Capture the cell that displays the provided text and extract its (x, y) central coordinate. 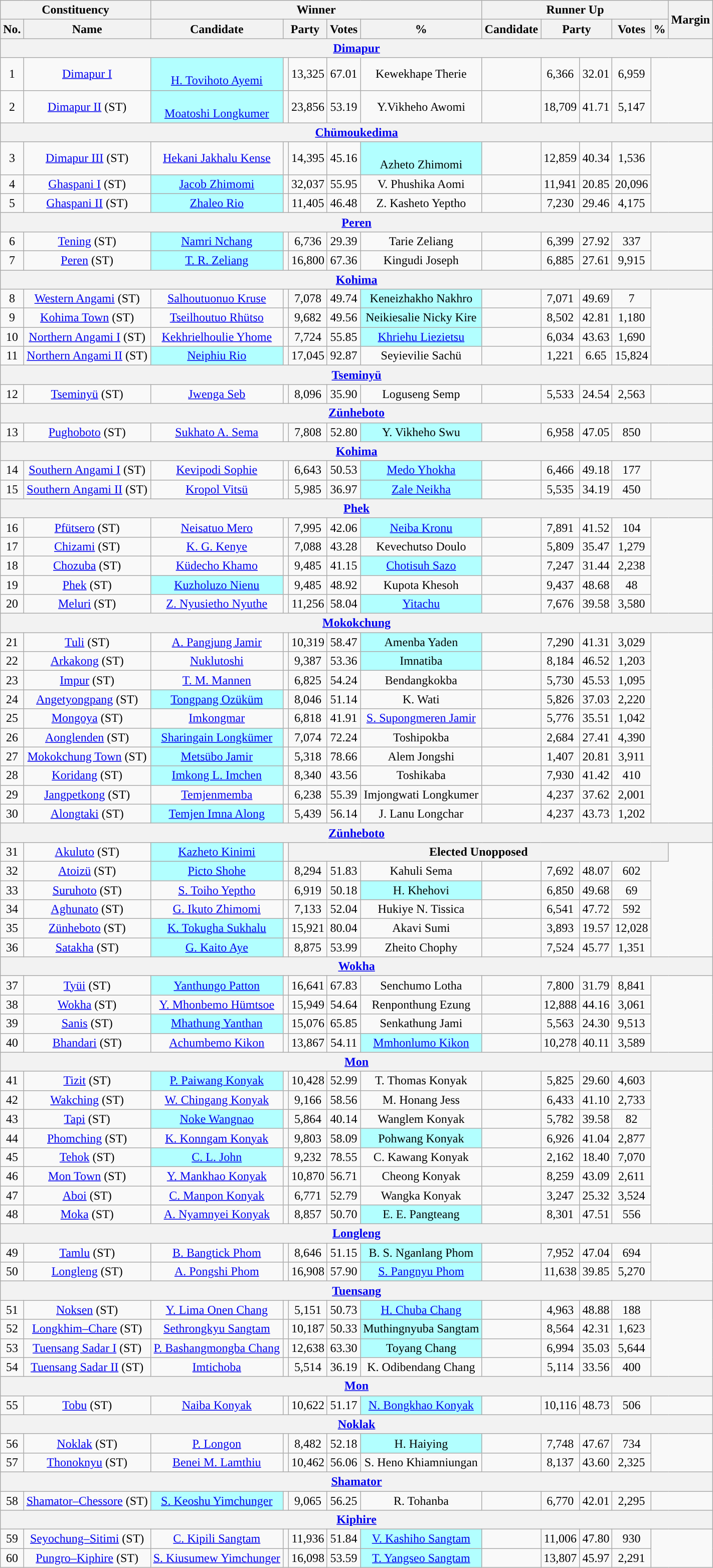
P. Bashangmongba Chang (217, 1348)
Azheto Zhimomi (421, 158)
29 (12, 795)
14,395 (308, 158)
Angetyongpang (ST) (87, 699)
Dimapur (357, 48)
1,180 (632, 318)
2,291 (632, 1558)
7,133 (308, 909)
V. Kashiho Sangtam (421, 1539)
Tyüi (ST) (87, 986)
E. E. Pangteang (421, 1215)
40.14 (343, 1119)
Noklak (ST) (87, 1443)
13,807 (561, 1558)
43 (12, 1119)
47.51 (596, 1215)
7,071 (561, 299)
4,390 (632, 737)
50.18 (343, 890)
Pughoboto (ST) (87, 432)
Tobu (ST) (87, 1405)
46.48 (343, 203)
56.71 (343, 1176)
6,541 (561, 909)
6,958 (561, 432)
Wakching (ST) (87, 1100)
11,006 (561, 1539)
49.68 (596, 890)
M. Honang Jess (421, 1100)
57 (12, 1462)
Mon Town (ST) (87, 1176)
Loguseng Semp (421, 394)
12,638 (308, 1348)
Kahuli Sema (421, 871)
9,387 (308, 661)
31.79 (596, 986)
43.09 (596, 1176)
7,952 (561, 1253)
Moka (ST) (87, 1215)
6,994 (561, 1348)
12,888 (561, 1005)
9,065 (308, 1500)
Meluri (ST) (87, 604)
36 (12, 947)
37.62 (596, 795)
23,856 (308, 106)
Mmhonlumo Kikon (421, 1043)
44.16 (596, 1005)
49.18 (596, 470)
43.56 (343, 775)
Zale Neikha (421, 489)
20.81 (596, 756)
38 (12, 1005)
Name (87, 29)
41.42 (596, 775)
Naiba Konyak (217, 1405)
2,611 (632, 1176)
T. R. Zeliang (217, 260)
60 (12, 1558)
7,088 (308, 546)
45.16 (343, 158)
35.47 (596, 546)
4 (12, 184)
49.69 (596, 299)
Picto Shohe (217, 871)
1,279 (632, 546)
8,564 (561, 1329)
S. Pangnyu Phom (421, 1272)
T. Thomas Konyak (421, 1081)
Neisatuo Mero (217, 527)
24.54 (596, 394)
Y. Mankhao Konyak (217, 1176)
10,428 (308, 1081)
55.85 (343, 337)
8,184 (561, 661)
52.18 (343, 1443)
65.85 (343, 1024)
36.19 (343, 1367)
37.03 (596, 699)
A. Nyamnyei Konyak (217, 1215)
Peren (357, 222)
3,029 (632, 642)
6,818 (308, 718)
50.70 (343, 1215)
18.40 (596, 1157)
51.84 (343, 1539)
55.39 (343, 795)
46 (12, 1176)
T. M. Mannen (217, 680)
Imkong L. Imchen (217, 775)
C. Manpon Konyak (217, 1196)
Pfütsero (ST) (87, 527)
Kekhrielhoulie Yhome (217, 337)
48.88 (596, 1310)
C. L. John (217, 1157)
45.53 (596, 680)
6,825 (308, 680)
6.65 (596, 356)
Phomching (ST) (87, 1138)
Y. Mhonbemo Hümtsoe (217, 1005)
32,037 (308, 184)
59 (12, 1539)
Tuli (ST) (87, 642)
9 (12, 318)
C. Kawang Konyak (421, 1157)
31 (12, 852)
41.04 (596, 1138)
25.32 (596, 1196)
3,893 (561, 928)
6,919 (308, 890)
Wokha (ST) (87, 1005)
47.72 (596, 909)
Phek (ST) (87, 585)
Peren (ST) (87, 260)
Northern Angami II (ST) (87, 356)
56.06 (343, 1462)
10,870 (308, 1176)
B. Bangtick Phom (217, 1253)
9,803 (308, 1138)
72.24 (343, 737)
35.03 (596, 1348)
Dimapur I (87, 74)
Amenba Yaden (421, 642)
11 (12, 356)
41.71 (596, 106)
54.11 (343, 1043)
49.56 (343, 318)
Tseminyü (357, 375)
35 (12, 928)
24 (12, 699)
Namri Nchang (217, 241)
Y. Vikheho Swu (421, 432)
K. Odibendang Chang (421, 1367)
1,042 (632, 718)
10,278 (561, 1043)
7,800 (561, 986)
34.19 (596, 489)
8,340 (308, 775)
S. Supongmeren Jamir (421, 718)
Tehok (ST) (87, 1157)
29.60 (596, 1081)
Tuensang Sadar II (ST) (87, 1367)
Zhaleo Rio (217, 203)
11,405 (308, 203)
W. Chingang Konyak (217, 1100)
2,325 (632, 1462)
Toyang Chang (421, 1348)
28 (12, 775)
2,563 (632, 394)
48.68 (596, 585)
43.73 (596, 814)
7,995 (308, 527)
58.47 (343, 642)
7,524 (561, 947)
57.90 (343, 1272)
9,682 (308, 318)
12,028 (632, 928)
Kiphire (357, 1520)
47.80 (596, 1539)
15,076 (308, 1024)
Shamator (357, 1481)
Chotisuh Sazo (421, 565)
3,589 (632, 1043)
5,514 (308, 1367)
6,643 (308, 470)
Northern Angami I (ST) (87, 337)
Mokokchung Town (ST) (87, 756)
55.95 (343, 184)
23 (12, 680)
Temjenmemba (217, 795)
6,433 (561, 1100)
Margin (690, 20)
Mokokchung (357, 623)
49 (12, 1253)
9,437 (561, 585)
Western Angami (ST) (87, 299)
14 (12, 470)
S. Toiho Yeptho (217, 890)
S. Keoshu Yimchunger (217, 1500)
6,771 (308, 1196)
1 (12, 74)
Imnatiba (421, 661)
34 (12, 909)
5,864 (308, 1119)
694 (632, 1253)
Winner (316, 10)
8,294 (308, 871)
3,524 (632, 1196)
92.87 (343, 356)
Medo Yhokha (421, 470)
6,034 (561, 337)
Benei M. Lamthiu (217, 1462)
K. Konngam Konyak (217, 1138)
Hukiye N. Tissica (421, 909)
Temjen Imna Along (217, 814)
20.85 (596, 184)
Suruhoto (ST) (87, 890)
Imjongwati Longkumer (421, 795)
78.55 (343, 1157)
27.61 (596, 260)
6,466 (561, 470)
1,536 (632, 158)
35.51 (596, 718)
Bendangkokba (421, 680)
Kevechutso Doulo (421, 546)
43.63 (596, 337)
5,533 (561, 394)
Aboi (ST) (87, 1196)
V. Phushika Aomi (421, 184)
56.25 (343, 1500)
Dimapur II (ST) (87, 106)
850 (632, 432)
Longkhim–Chare (ST) (87, 1329)
8,137 (561, 1462)
41.91 (343, 718)
22 (12, 661)
592 (632, 909)
Akavi Sumi (421, 928)
67.83 (343, 986)
Zünheboto (ST) (87, 928)
Constituency (75, 10)
Atoizü (ST) (87, 871)
930 (632, 1539)
6,959 (632, 74)
H. Haiying (421, 1443)
30 (12, 814)
8,875 (308, 947)
No. (12, 29)
41.15 (343, 565)
39.85 (596, 1272)
51.83 (343, 871)
6,366 (561, 74)
Noke Wangnao (217, 1119)
32 (12, 871)
17,045 (308, 356)
Wanglem Konyak (421, 1119)
15,949 (308, 1005)
4,175 (632, 203)
R. Tohanba (421, 1500)
6,238 (308, 795)
188 (632, 1310)
Ghaspani I (ST) (87, 184)
9,232 (308, 1157)
18 (12, 565)
31.44 (596, 565)
53.59 (343, 1558)
Imkongmar (217, 718)
1,351 (632, 947)
Tamlu (ST) (87, 1253)
35.90 (343, 394)
5 (12, 203)
Phek (357, 508)
1,221 (561, 356)
Tarie Zeliang (421, 241)
20 (12, 604)
26 (12, 737)
Tizit (ST) (87, 1081)
8,482 (308, 1443)
Thonoknyu (ST) (87, 1462)
53 (12, 1348)
41.31 (596, 642)
40.11 (596, 1043)
Wokha (357, 966)
45.97 (596, 1558)
21 (12, 642)
Southern Angami II (ST) (87, 489)
54.24 (343, 680)
42.31 (596, 1329)
58.04 (343, 604)
Noksen (ST) (87, 1310)
1,690 (632, 337)
Y. Lima Onen Chang (217, 1310)
N. Bongkhao Konyak (421, 1405)
2,877 (632, 1138)
5,826 (561, 699)
53.36 (343, 661)
2,238 (632, 565)
53.19 (343, 106)
48.92 (343, 585)
Senchumo Lotha (421, 986)
4,963 (561, 1310)
33.56 (596, 1367)
19 (12, 585)
Kohima Town (ST) (87, 318)
Seyochung–Sitimi (ST) (87, 1539)
5,563 (561, 1024)
G. Ikuto Zhimomi (217, 909)
Tongpang Ozüküm (217, 699)
Nuklutoshi (217, 661)
Sanis (ST) (87, 1024)
Southern Angami I (ST) (87, 470)
2,684 (561, 737)
Noklak (357, 1424)
Kuzholuzo Nienu (217, 585)
17 (12, 546)
1,095 (632, 680)
5,151 (308, 1310)
54 (12, 1367)
12,859 (561, 158)
Dimapur III (ST) (87, 158)
80.04 (343, 928)
6,770 (561, 1500)
33 (12, 890)
10,319 (308, 642)
46.52 (596, 661)
8,857 (308, 1215)
5,730 (561, 680)
556 (632, 1215)
52.04 (343, 909)
Kewekhape Therie (421, 74)
5,114 (561, 1367)
15 (12, 489)
2,733 (632, 1100)
Khriehu Liezietsu (421, 337)
5,318 (308, 756)
11,941 (561, 184)
50 (12, 1272)
7,891 (561, 527)
8 (12, 299)
400 (632, 1367)
36.97 (343, 489)
Zheito Chophy (421, 947)
Moatoshi Longkumer (217, 106)
56.14 (343, 814)
3,580 (632, 604)
15,824 (632, 356)
69 (632, 890)
63.30 (343, 1348)
6,926 (561, 1138)
47.67 (596, 1443)
602 (632, 871)
Chozuba (ST) (87, 565)
Pohwang Konyak (421, 1138)
Kevipodi Sophie (217, 470)
1,202 (632, 814)
Aghunato (ST) (87, 909)
A. Pongshi Phom (217, 1272)
7,676 (561, 604)
A. Pangjung Jamir (217, 642)
410 (632, 775)
8,502 (561, 318)
Salhoutuonuo Kruse (217, 299)
337 (632, 241)
20,096 (632, 184)
B. S. Nganlang Phom (421, 1253)
16,908 (308, 1272)
13 (12, 432)
50.33 (343, 1329)
42.06 (343, 527)
734 (632, 1443)
Ghaspani II (ST) (87, 203)
10,187 (308, 1329)
39 (12, 1024)
51.17 (343, 1405)
47.04 (596, 1253)
Seyievilie Sachü (421, 356)
2,162 (561, 1157)
10 (12, 337)
Jwenga Seb (217, 394)
Renponthung Ezung (421, 1005)
S. Heno Khiamniungan (421, 1462)
Yanthungo Patton (217, 986)
3,911 (632, 756)
12 (12, 394)
Aonglenden (ST) (87, 737)
Keneizhakho Nakhro (421, 299)
78.66 (343, 756)
H. Chuba Chang (421, 1310)
Kazheto Kinimi (217, 852)
Achumbemo Kikon (217, 1043)
47 (12, 1196)
45 (12, 1157)
40.34 (596, 158)
42 (12, 1100)
8,646 (308, 1253)
15,921 (308, 928)
H. Khehovi (421, 890)
Toshipokba (421, 737)
Runner Up (575, 10)
Tuensang (357, 1291)
18,709 (561, 106)
25 (12, 718)
7,692 (561, 871)
16,641 (308, 986)
10,116 (561, 1405)
Mongoya (ST) (87, 718)
7,070 (632, 1157)
42.01 (596, 1500)
Sharingain Longkümer (217, 737)
Bhandari (ST) (87, 1043)
Chümoukedima (357, 132)
Akuluto (ST) (87, 852)
8,841 (632, 986)
55 (12, 1405)
7,290 (561, 642)
Tseminyü (ST) (87, 394)
8,046 (308, 699)
48.73 (596, 1405)
53.99 (343, 947)
Satakha (ST) (87, 947)
Tuensang Sadar I (ST) (87, 1348)
37 (12, 986)
Yitachu (421, 604)
T. Yangseo Sangtam (421, 1558)
10,622 (308, 1405)
58.09 (343, 1138)
J. Lanu Longchar (421, 814)
Y.Vikheho Awomi (421, 106)
Pungro–Kiphire (ST) (87, 1558)
2 (12, 106)
8,259 (561, 1176)
2,001 (632, 795)
5,535 (561, 489)
K. Wati (421, 699)
7,748 (561, 1443)
43.28 (343, 546)
Küdecho Khamo (217, 565)
54.64 (343, 1005)
Sukhato A. Sema (217, 432)
7,808 (308, 432)
52.79 (343, 1196)
48.07 (596, 871)
Imtichoba (217, 1367)
6,885 (561, 260)
Arkakong (ST) (87, 661)
7,724 (308, 337)
5,809 (561, 546)
29.46 (596, 203)
Impur (ST) (87, 680)
10,462 (308, 1462)
51.15 (343, 1253)
51.14 (343, 699)
Z. Kasheto Yeptho (421, 203)
2,220 (632, 699)
450 (632, 489)
29.39 (343, 241)
13,325 (308, 74)
8,096 (308, 394)
Kropol Vitsü (217, 489)
8,301 (561, 1215)
52 (12, 1329)
2,295 (632, 1500)
11,638 (561, 1272)
Metsübo Jamir (217, 756)
27.41 (596, 737)
16,098 (308, 1558)
32.01 (596, 74)
Tening (ST) (87, 241)
Muthingnyuba Sangtam (421, 1329)
5,439 (308, 814)
6,850 (561, 890)
43.60 (596, 1462)
5,782 (561, 1119)
58.56 (343, 1100)
5,270 (632, 1272)
Longleng (ST) (87, 1272)
49.74 (343, 299)
50.73 (343, 1310)
16 (12, 527)
1,623 (632, 1329)
6,399 (561, 241)
42.81 (596, 318)
7,230 (561, 203)
51 (12, 1310)
44 (12, 1138)
41 (12, 1081)
7,247 (561, 565)
P. Longon (217, 1443)
24.30 (596, 1024)
Jacob Zhimomi (217, 184)
506 (632, 1405)
C. Kipili Sangtam (217, 1539)
7,930 (561, 775)
Neiphiu Rio (217, 356)
56 (12, 1443)
5,776 (561, 718)
47.05 (596, 432)
3,247 (561, 1196)
58 (12, 1500)
Alem Jongshi (421, 756)
7,074 (308, 737)
1,407 (561, 756)
S. Kiusumew Yimchunger (217, 1558)
5,985 (308, 489)
5,147 (632, 106)
Kupota Khesoh (421, 585)
Senkathung Jami (421, 1024)
6,736 (308, 241)
11,936 (308, 1539)
6 (12, 241)
11,256 (308, 604)
G. Kaito Aye (217, 947)
3,061 (632, 1005)
Z. Nyusietho Nyuthe (217, 604)
Koridang (ST) (87, 775)
P. Paiwang Konyak (217, 1081)
Mhathung Yanthan (217, 1024)
13,867 (308, 1043)
Neikiesalie Nicky Kire (421, 318)
67.01 (343, 74)
Toshikaba (421, 775)
Jangpetkong (ST) (87, 795)
Alongtaki (ST) (87, 814)
Hekani Jakhalu Kense (217, 158)
3 (12, 158)
5,825 (561, 1081)
Tapi (ST) (87, 1119)
9,166 (308, 1100)
104 (632, 527)
67.36 (343, 260)
40 (12, 1043)
Shamator–Chessore (ST) (87, 1500)
Neiba Kronu (421, 527)
Sethrongkyu Sangtam (217, 1329)
50.53 (343, 470)
Kingudi Joseph (421, 260)
Cheong Konyak (421, 1176)
Elected Unopposed (478, 852)
41.52 (596, 527)
27.92 (596, 241)
177 (632, 470)
27 (12, 756)
Chizami (ST) (87, 546)
19.57 (596, 928)
7,078 (308, 299)
52.99 (343, 1081)
1,203 (632, 661)
41.10 (596, 1100)
K. Tokugha Sukhalu (217, 928)
52.80 (343, 432)
82 (632, 1119)
K. G. Kenye (217, 546)
45.77 (596, 947)
Wangka Konyak (421, 1196)
5,644 (632, 1348)
Tseilhoutuo Rhütso (217, 318)
9,915 (632, 260)
16,800 (308, 260)
4,603 (632, 1081)
9,513 (632, 1024)
H. Tovihoto Ayemi (217, 74)
Longleng (357, 1234)
